Identify which cell holds the provided text, then report its (X, Y) central coordinate. 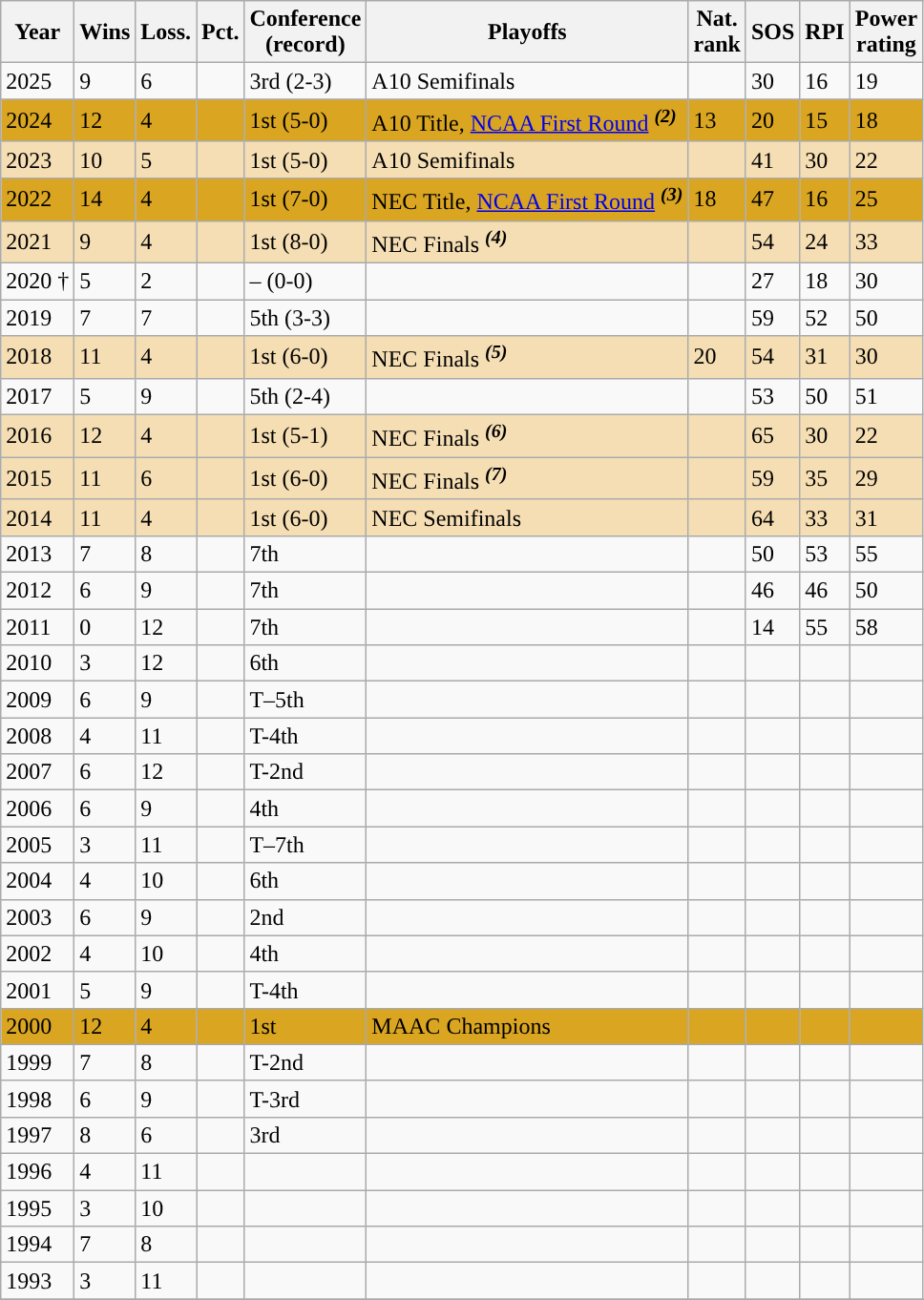
T–7th (305, 845)
5th (2-4) (305, 396)
Playoffs (527, 32)
NEC Finals (4) (527, 242)
2005 (38, 845)
Loss. (166, 32)
27 (772, 282)
2015 (38, 479)
3rd (305, 1136)
2018 (38, 357)
64 (772, 517)
2002 (38, 954)
2013 (38, 555)
2024 (38, 120)
13 (717, 120)
2nd (305, 917)
T-3rd (305, 1099)
SOS (772, 32)
MAAC Champions (527, 1026)
2003 (38, 917)
51 (886, 396)
1994 (38, 1245)
3rd (2-3) (305, 81)
2017 (38, 396)
2010 (38, 663)
1st (8-0) (305, 242)
35 (825, 479)
Wins (105, 32)
A10 Title, NCAA First Round (2) (527, 120)
47 (772, 199)
29 (886, 479)
NEC Finals (5) (527, 357)
65 (772, 435)
T–5th (305, 700)
Conference(record) (305, 32)
Pct. (220, 32)
58 (886, 627)
– (0-0) (305, 282)
2006 (38, 808)
2004 (38, 881)
2020 † (38, 282)
NEC Title, NCAA First Round (3) (527, 199)
1995 (38, 1208)
2016 (38, 435)
25 (886, 199)
2011 (38, 627)
24 (825, 242)
2012 (38, 591)
2022 (38, 199)
NEC Semifinals (527, 517)
2000 (38, 1026)
NEC Finals (6) (527, 435)
5th (3-3) (305, 318)
2019 (38, 318)
2023 (38, 159)
2 (166, 282)
Year (38, 32)
RPI (825, 32)
0 (105, 627)
Powerrating (886, 32)
2009 (38, 700)
2007 (38, 772)
1999 (38, 1062)
52 (825, 318)
1996 (38, 1172)
15 (825, 120)
1st (5-1) (305, 435)
2021 (38, 242)
2014 (38, 517)
Nat.rank (717, 32)
1997 (38, 1136)
1st (7-0) (305, 199)
1998 (38, 1099)
41 (772, 159)
1st (305, 1026)
1993 (38, 1281)
2025 (38, 81)
19 (886, 81)
2001 (38, 990)
NEC Finals (7) (527, 479)
2008 (38, 736)
